Determine the [X, Y] coordinate at the center of the cell enclosing the given text.  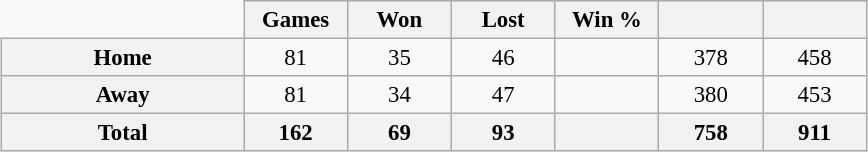
453 [815, 95]
69 [399, 133]
47 [503, 95]
46 [503, 58]
34 [399, 95]
Lost [503, 20]
162 [296, 133]
Games [296, 20]
911 [815, 133]
Won [399, 20]
758 [711, 133]
380 [711, 95]
35 [399, 58]
458 [815, 58]
93 [503, 133]
Home [123, 58]
378 [711, 58]
Total [123, 133]
Away [123, 95]
Win % [607, 20]
